Find where the given text appears and provide that cell's center as [X, Y] coordinate. 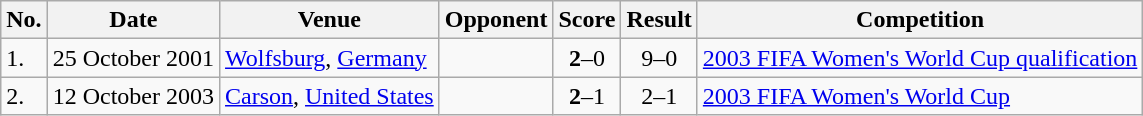
2–0 [587, 58]
9–0 [659, 58]
Wolfsburg, Germany [330, 58]
Score [587, 20]
25 October 2001 [133, 58]
Date [133, 20]
Venue [330, 20]
No. [24, 20]
12 October 2003 [133, 96]
2. [24, 96]
Result [659, 20]
Opponent [496, 20]
1. [24, 58]
2003 FIFA Women's World Cup qualification [920, 58]
2003 FIFA Women's World Cup [920, 96]
Competition [920, 20]
Carson, United States [330, 96]
